Search for the cell housing the specified text and yield its [X, Y] center coordinate. 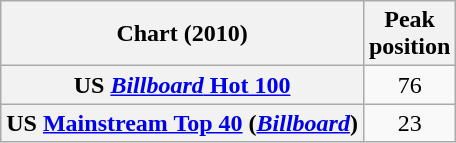
Chart (2010) [182, 34]
23 [409, 123]
Peakposition [409, 34]
US Mainstream Top 40 (Billboard) [182, 123]
76 [409, 85]
US Billboard Hot 100 [182, 85]
